Extract the [X, Y] coordinate from the center of the cell holding the provided text.  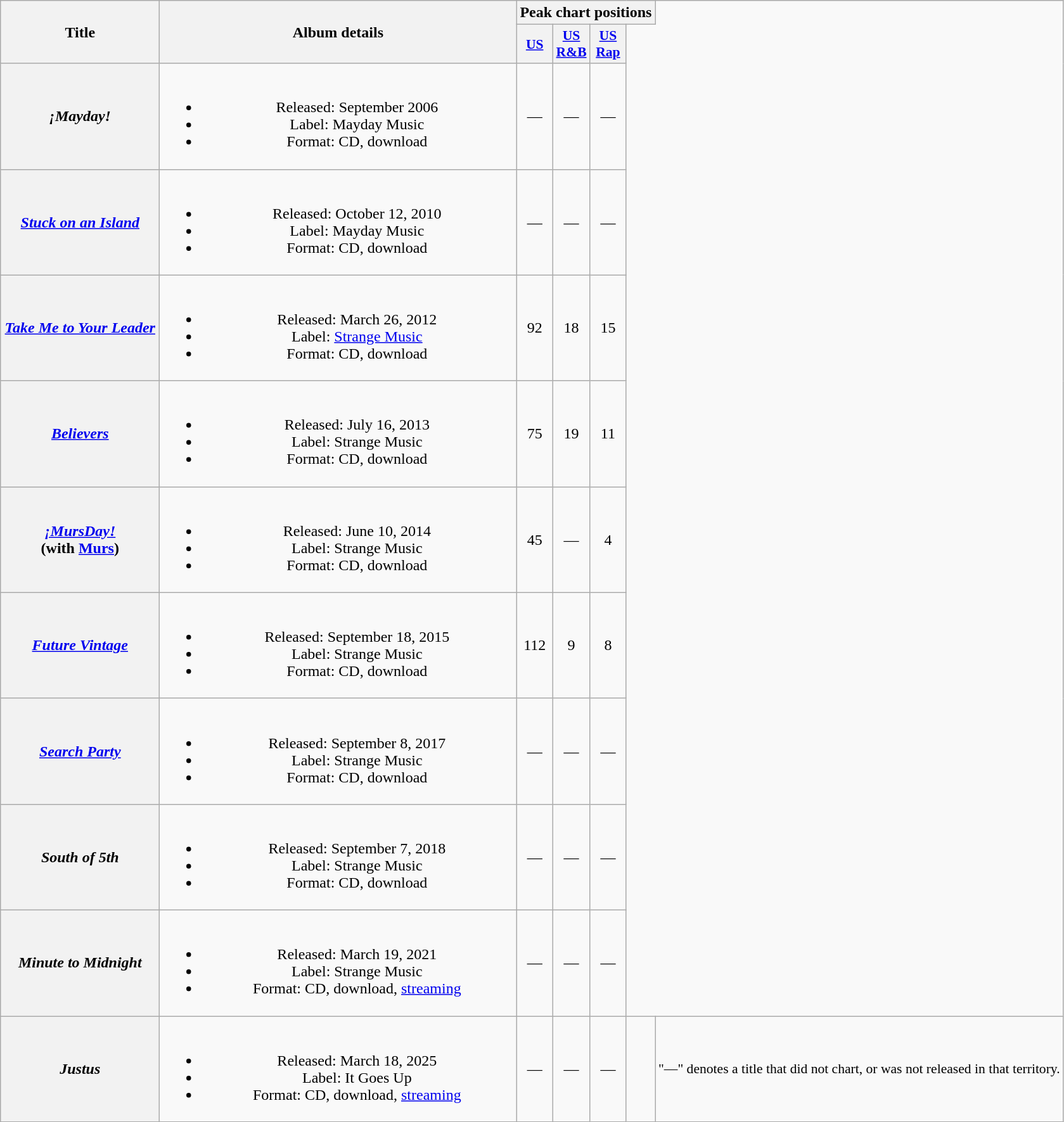
18 [572, 328]
South of 5th [80, 857]
US Rap [608, 44]
Believers [80, 433]
Released: March 18, 2025Label: It Goes UpFormat: CD, download, streaming [338, 1069]
"—" denotes a title that did not chart, or was not released in that territory. [859, 1069]
Future Vintage [80, 645]
¡MursDay!(with Murs) [80, 540]
Peak chart positions [586, 13]
Released: October 12, 2010Label: Mayday MusicFormat: CD, download [338, 222]
Released: June 10, 2014Label: Strange MusicFormat: CD, download [338, 540]
Search Party [80, 751]
Released: September 2006Label: Mayday MusicFormat: CD, download [338, 117]
9 [572, 645]
Released: March 19, 2021Label: Strange MusicFormat: CD, download, streaming [338, 963]
US [535, 44]
Released: September 7, 2018Label: Strange MusicFormat: CD, download [338, 857]
19 [572, 433]
US R&B [572, 44]
92 [535, 328]
¡Mayday! [80, 117]
Justus [80, 1069]
4 [608, 540]
45 [535, 540]
Album details [338, 32]
Released: September 8, 2017Label: Strange MusicFormat: CD, download [338, 751]
Released: September 18, 2015Label: Strange MusicFormat: CD, download [338, 645]
112 [535, 645]
Title [80, 32]
Take Me to Your Leader [80, 328]
Released: March 26, 2012Label: Strange MusicFormat: CD, download [338, 328]
Minute to Midnight [80, 963]
8 [608, 645]
75 [535, 433]
Stuck on an Island [80, 222]
11 [608, 433]
15 [608, 328]
Released: July 16, 2013Label: Strange MusicFormat: CD, download [338, 433]
